Locate the cell with the specified text and output its [X, Y] center coordinate. 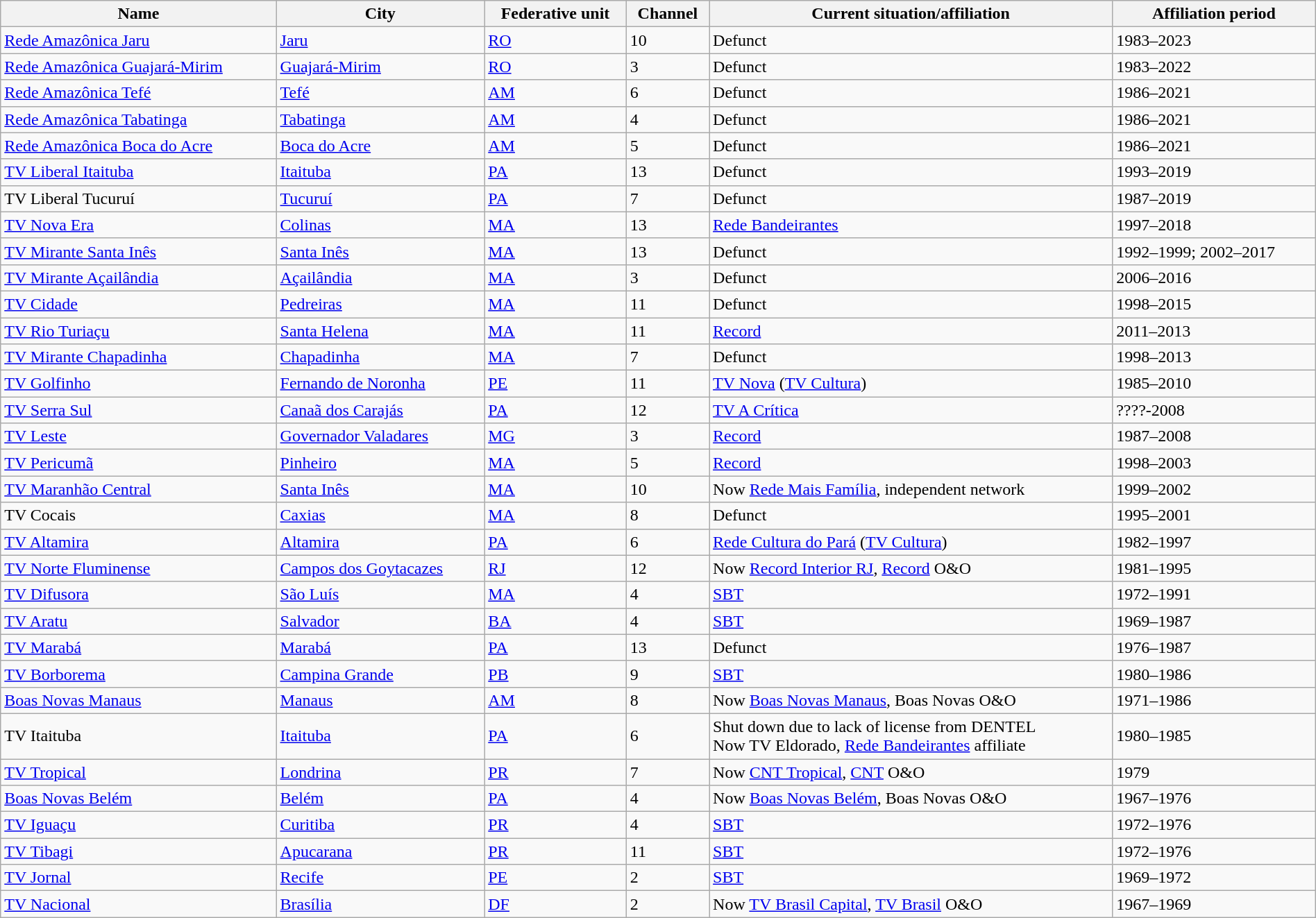
TV Rio Turiaçu [139, 331]
Curitiba [380, 825]
TV Tropical [139, 772]
TV Mirante Santa Inês [139, 251]
1997–2018 [1215, 225]
TV Itaituba [139, 736]
Campina Grande [380, 674]
1967–1976 [1215, 799]
1981–1995 [1215, 568]
City [380, 14]
TV Golfinho [139, 384]
TV Maranhão Central [139, 489]
Pinheiro [380, 463]
1987–2008 [1215, 436]
Salvador [380, 621]
1980–1985 [1215, 736]
1967–1969 [1215, 904]
Apucarana [380, 851]
Tefé [380, 93]
Rede Bandeirantes [911, 225]
1999–2002 [1215, 489]
Now Boas Novas Belém, Boas Novas O&O [911, 799]
1983–2023 [1215, 40]
TV Aratu [139, 621]
Name [139, 14]
TV Liberal Itaituba [139, 172]
PB [555, 674]
Rede Amazônica Tefé [139, 93]
1998–2013 [1215, 357]
TV Cocais [139, 516]
São Luís [380, 595]
TV Jornal [139, 878]
2006–2016 [1215, 278]
Boas Novas Belém [139, 799]
Guajará-Mirim [380, 67]
Federative unit [555, 14]
1998–2003 [1215, 463]
Londrina [380, 772]
BA [555, 621]
Jaru [380, 40]
Boas Novas Manaus [139, 700]
TV Borborema [139, 674]
TV Liberal Tucuruí [139, 198]
TV Mirante Chapadinha [139, 357]
1987–2019 [1215, 198]
TV Nova Era [139, 225]
Current situation/affiliation [911, 14]
Now Rede Mais Família, independent network [911, 489]
Channel [668, 14]
1982–1997 [1215, 542]
Açailândia [380, 278]
Shut down due to lack of license from DENTELNow TV Eldorado, Rede Bandeirantes affiliate [911, 736]
MG [555, 436]
1983–2022 [1215, 67]
TV Nacional [139, 904]
9 [668, 674]
RJ [555, 568]
Recife [380, 878]
TV Pericumã [139, 463]
TV Nova (TV Cultura) [911, 384]
????-2008 [1215, 410]
1979 [1215, 772]
DF [555, 904]
TV A Crítica [911, 410]
TV Norte Fluminense [139, 568]
Now Record Interior RJ, Record O&O [911, 568]
Marabá [380, 647]
Altamira [380, 542]
Affiliation period [1215, 14]
Canaã dos Carajás [380, 410]
1971–1986 [1215, 700]
1972–1991 [1215, 595]
1969–1987 [1215, 621]
TV Altamira [139, 542]
Now CNT Tropical, CNT O&O [911, 772]
Brasília [380, 904]
1998–2015 [1215, 304]
Rede Amazônica Guajará-Mirim [139, 67]
TV Marabá [139, 647]
Tucuruí [380, 198]
Now Boas Novas Manaus, Boas Novas O&O [911, 700]
TV Cidade [139, 304]
Rede Amazônica Jaru [139, 40]
TV Difusora [139, 595]
Colinas [380, 225]
TV Leste [139, 436]
TV Tibagi [139, 851]
1985–2010 [1215, 384]
Fernando de Noronha [380, 384]
2011–2013 [1215, 331]
Santa Helena [380, 331]
Pedreiras [380, 304]
TV Mirante Açailândia [139, 278]
Rede Amazônica Tabatinga [139, 119]
1980–1986 [1215, 674]
1993–2019 [1215, 172]
TV Iguaçu [139, 825]
Campos dos Goytacazes [380, 568]
1969–1972 [1215, 878]
Rede Cultura do Pará (TV Cultura) [911, 542]
Now TV Brasil Capital, TV Brasil O&O [911, 904]
Chapadinha [380, 357]
Caxias [380, 516]
Tabatinga [380, 119]
Boca do Acre [380, 146]
1995–2001 [1215, 516]
Rede Amazônica Boca do Acre [139, 146]
Governador Valadares [380, 436]
1976–1987 [1215, 647]
1992–1999; 2002–2017 [1215, 251]
Manaus [380, 700]
TV Serra Sul [139, 410]
Belém [380, 799]
